Provide the [X, Y] coordinate of the cell's center where the given text is located.  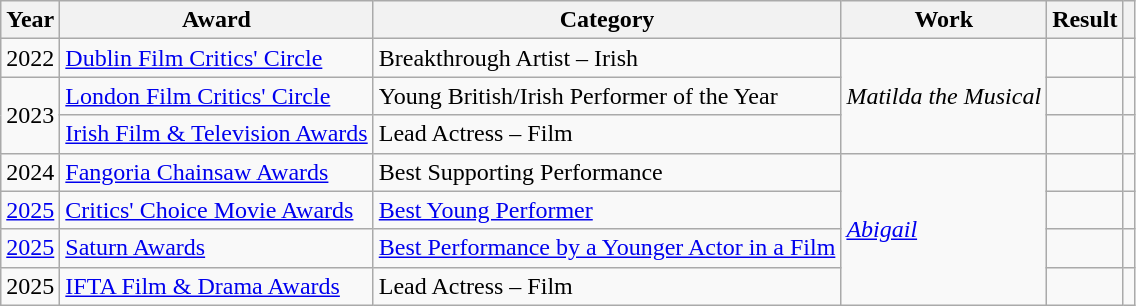
Dublin Film Critics' Circle [216, 58]
Work [944, 20]
Breakthrough Artist – Irish [607, 58]
Best Young Performer [607, 210]
Year [30, 20]
Best Supporting Performance [607, 172]
IFTA Film & Drama Awards [216, 286]
Critics' Choice Movie Awards [216, 210]
Category [607, 20]
Award [216, 20]
2023 [30, 115]
Result [1085, 20]
Fangoria Chainsaw Awards [216, 172]
Young British/Irish Performer of the Year [607, 96]
2024 [30, 172]
Best Performance by a Younger Actor in a Film [607, 248]
London Film Critics' Circle [216, 96]
Abigail [944, 229]
Saturn Awards [216, 248]
2022 [30, 58]
Matilda the Musical [944, 96]
Irish Film & Television Awards [216, 134]
